Return the (X, Y) coordinate for the center point of the cell that contains the specified text.  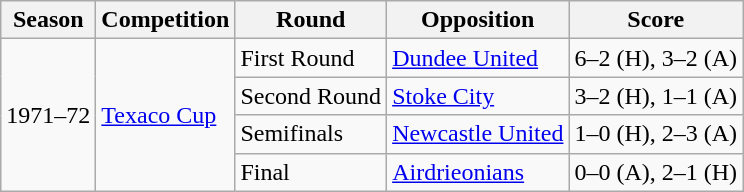
Season (48, 20)
Final (311, 172)
3–2 (H), 1–1 (A) (656, 96)
1971–72 (48, 115)
Second Round (311, 96)
Newcastle United (478, 134)
Dundee United (478, 58)
Opposition (478, 20)
6–2 (H), 3–2 (A) (656, 58)
Stoke City (478, 96)
Airdrieonians (478, 172)
Score (656, 20)
Round (311, 20)
First Round (311, 58)
0–0 (A), 2–1 (H) (656, 172)
Texaco Cup (166, 115)
Semifinals (311, 134)
Competition (166, 20)
1–0 (H), 2–3 (A) (656, 134)
